Identify which cell holds the provided text, then report its (X, Y) central coordinate. 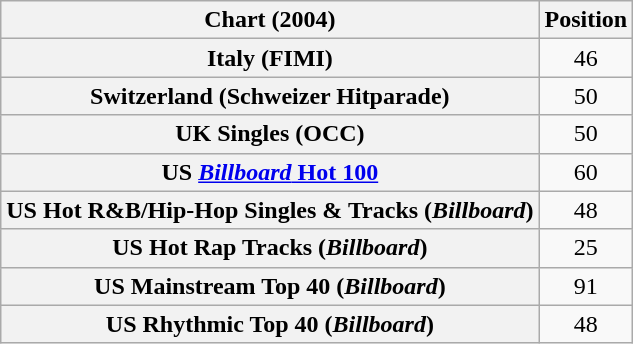
Italy (FIMI) (270, 58)
Switzerland (Schweizer Hitparade) (270, 96)
US Billboard Hot 100 (270, 172)
60 (586, 172)
Chart (2004) (270, 20)
25 (586, 248)
US Hot Rap Tracks (Billboard) (270, 248)
US Rhythmic Top 40 (Billboard) (270, 324)
UK Singles (OCC) (270, 134)
46 (586, 58)
91 (586, 286)
Position (586, 20)
US Mainstream Top 40 (Billboard) (270, 286)
US Hot R&B/Hip-Hop Singles & Tracks (Billboard) (270, 210)
